Locate the cell with the specified text and output its [x, y] center coordinate. 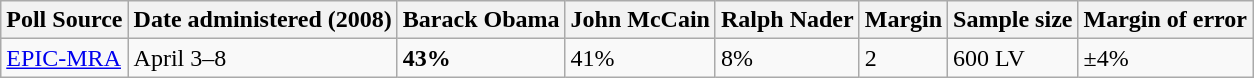
±4% [1166, 58]
April 3–8 [262, 58]
41% [640, 58]
EPIC-MRA [64, 58]
Poll Source [64, 20]
600 LV [1013, 58]
John McCain [640, 20]
Margin [903, 20]
43% [481, 58]
8% [787, 58]
Sample size [1013, 20]
Barack Obama [481, 20]
Ralph Nader [787, 20]
2 [903, 58]
Margin of error [1166, 20]
Date administered (2008) [262, 20]
